Return [x, y] of the center of cell containing provided text 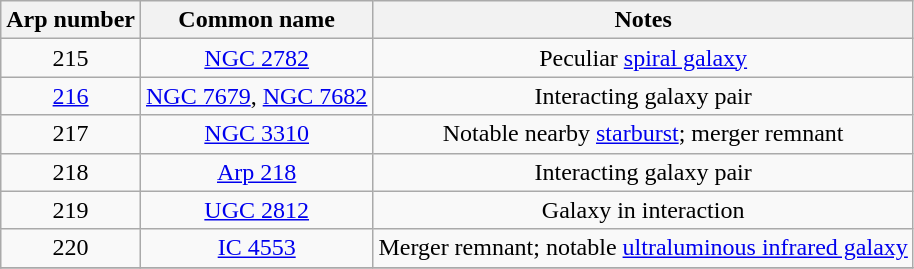
Galaxy in interaction [643, 210]
NGC 3310 [256, 134]
216 [71, 96]
215 [71, 58]
Peculiar spiral galaxy [643, 58]
Notes [643, 20]
NGC 7679, NGC 7682 [256, 96]
NGC 2782 [256, 58]
UGC 2812 [256, 210]
217 [71, 134]
220 [71, 248]
218 [71, 172]
Notable nearby starburst; merger remnant [643, 134]
Arp number [71, 20]
Arp 218 [256, 172]
Common name [256, 20]
219 [71, 210]
IC 4553 [256, 248]
Merger remnant; notable ultraluminous infrared galaxy [643, 248]
